Search for the cell housing the specified text and yield its (X, Y) center coordinate. 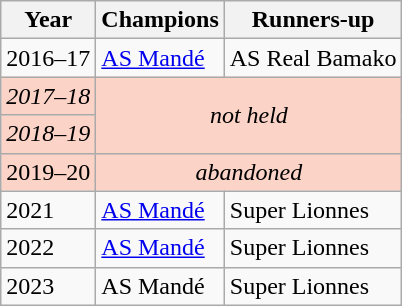
2016–17 (48, 58)
AS Real Bamako (313, 58)
Champions (160, 20)
2017–18 (48, 96)
2018–19 (48, 134)
not held (249, 115)
abandoned (249, 172)
Runners-up (313, 20)
2022 (48, 248)
Year (48, 20)
2019–20 (48, 172)
2021 (48, 210)
2023 (48, 286)
